Scan for the cell matching the given text and deliver its [X, Y] coordinate at center. 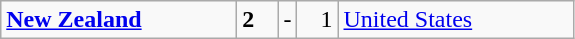
1 [318, 20]
United States [456, 20]
2 [258, 20]
New Zealand [119, 20]
- [288, 20]
